Output the [x, y] coordinate of the center of the cell containing the given text.  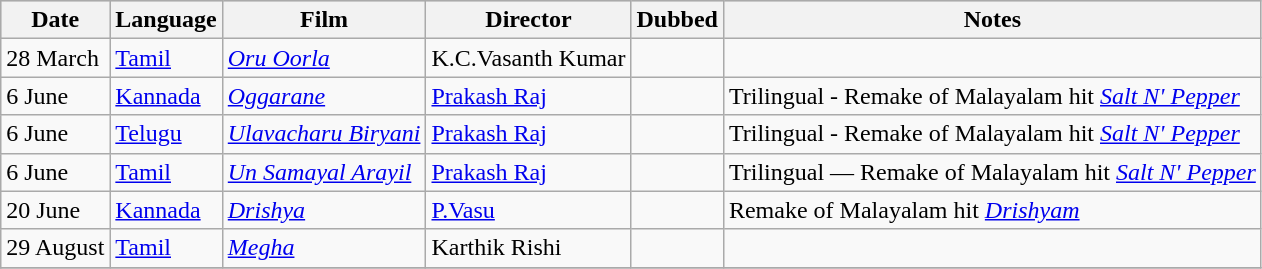
29 August [56, 248]
Oru Oorla [324, 58]
Telugu [166, 134]
Trilingual — Remake of Malayalam hit Salt N' Pepper [992, 172]
Oggarane [324, 96]
P.Vasu [528, 210]
Dubbed [677, 20]
Director [528, 20]
Film [324, 20]
Date [56, 20]
Notes [992, 20]
20 June [56, 210]
Karthik Rishi [528, 248]
Un Samayal Arayil [324, 172]
Language [166, 20]
K.C.Vasanth Kumar [528, 58]
Drishya [324, 210]
Ulavacharu Biryani [324, 134]
Megha [324, 248]
28 March [56, 58]
Remake of Malayalam hit Drishyam [992, 210]
